Capture the cell that displays the provided text and extract its (X, Y) central coordinate. 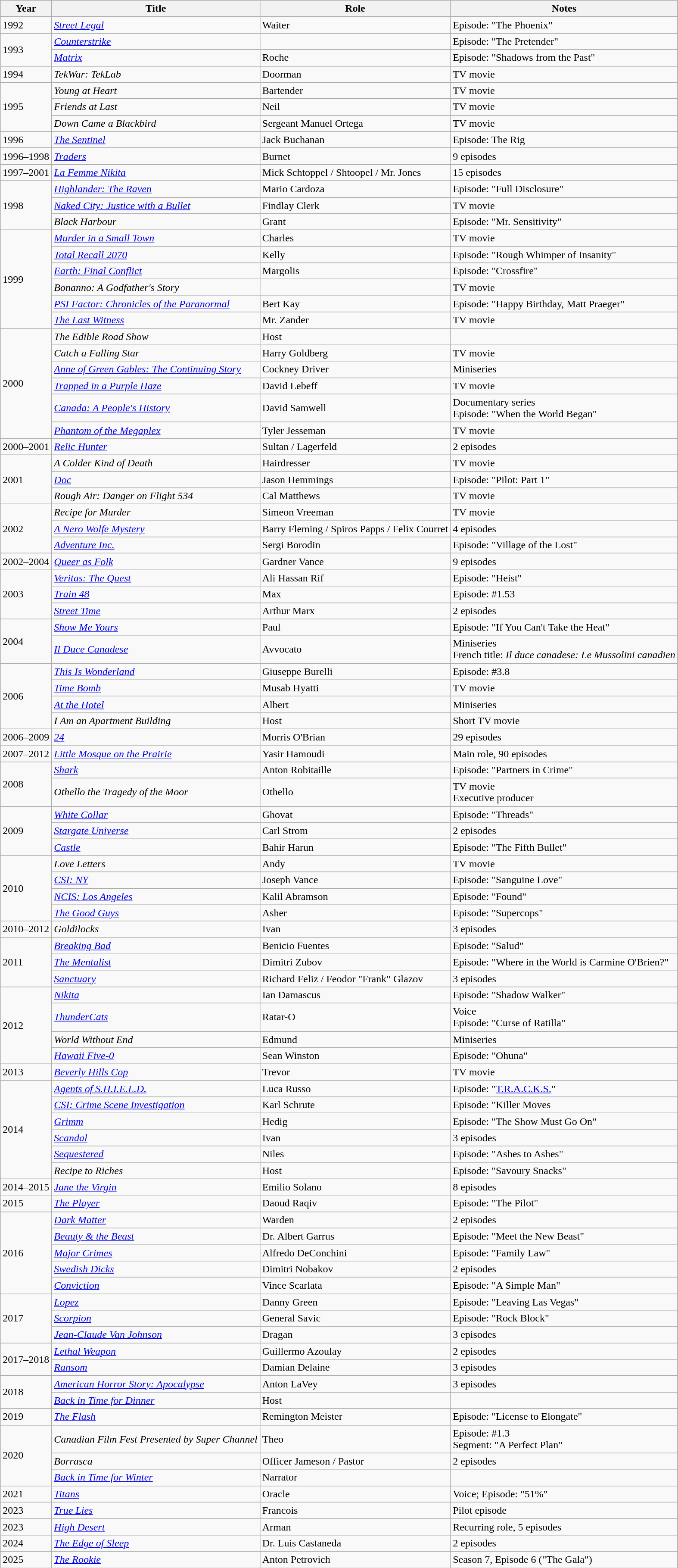
Hairdresser (355, 463)
Bonanno: A Godfather's Story (156, 287)
Stargate Universe (156, 831)
Traders (156, 156)
Episode: "Family Law" (564, 1253)
David Lebeff (355, 386)
2015 (26, 1203)
2000–2001 (26, 447)
Ian Damascus (355, 995)
Mario Cardoza (355, 189)
Avvocato (355, 649)
Black Harbour (156, 222)
Episode: "Heist" (564, 578)
1995 (26, 107)
Episode: "Rock Block" (564, 1318)
Joseph Vance (355, 880)
Episode: "The Pretender" (564, 41)
Vince Scarlata (355, 1285)
29 episodes (564, 737)
Train 48 (156, 594)
Episode: "Partners in Crime" (564, 770)
Recurring role, 5 episodes (564, 1527)
2021 (26, 1494)
TV movie Executive producer (564, 792)
Episode: "Supercops" (564, 913)
Cal Matthews (355, 496)
Episode: "Pilot: Part 1" (564, 480)
La Femme Nikita (156, 172)
2018 (26, 1392)
Officer Jameson / Pastor (355, 1461)
Alfredo DeConchini (355, 1253)
Short TV movie (564, 721)
Swedish Dicks (156, 1269)
Episode: #1.3 Segment: "A Perfect Plan" (564, 1439)
The Player (156, 1203)
1992 (26, 25)
Shark (156, 770)
2010 (26, 888)
Catch a Falling Star (156, 353)
Dragan (355, 1335)
2024 (26, 1543)
The Flash (156, 1417)
Albert (355, 704)
Simeon Vreeman (355, 512)
Sean Winston (355, 1056)
Season 7, Episode 6 ("The Gala") (564, 1559)
Episode: "The Fifth Bullet" (564, 847)
Kelly (355, 255)
Episode: #1.53 (564, 594)
White Collar (156, 815)
American Horror Story: Apocalypse (156, 1384)
Episode: "License to Elongate" (564, 1417)
Daoud Raqiv (355, 1203)
Relic Hunter (156, 447)
Lopez (156, 1302)
Episode: "The Show Must Go On" (564, 1121)
Bahir Harun (355, 847)
Episode: "Happy Birthday, Matt Praeger" (564, 304)
CSI: Crime Scene Investigation (156, 1105)
Role (355, 9)
Agents of S.H.I.E.L.D. (156, 1089)
This Is Wonderland (156, 672)
Benicio Fuentes (355, 946)
Jane the Virgin (156, 1187)
CSI: NY (156, 880)
Tyler Jesseman (355, 430)
Episode: "Village of the Lost" (564, 545)
1993 (26, 50)
Dimitri Nobakov (355, 1269)
Hawaii Five-0 (156, 1056)
Episode: "Killer Moves (564, 1105)
Richard Feliz / Feodor "Frank" Glazov (355, 978)
Back in Time for Winter (156, 1477)
15 episodes (564, 172)
2014–2015 (26, 1187)
Bert Kay (355, 304)
2000 (26, 384)
Recipe for Murder (156, 512)
2025 (26, 1559)
Sergeant Manuel Ortega (355, 123)
The Edge of Sleep (156, 1543)
Margolis (355, 271)
The Last Witness (156, 320)
Beauty & the Beast (156, 1236)
Bartender (355, 91)
Counterstrike (156, 41)
Othello the Tragedy of the Moor (156, 792)
1997–2001 (26, 172)
Matrix (156, 58)
1998 (26, 205)
Young at Heart (156, 91)
Morris O'Brian (355, 737)
2010–2012 (26, 929)
Episode: "Rough Whimper of Insanity" (564, 255)
Trevor (355, 1072)
Episode: "Salud" (564, 946)
Ali Hassan Rif (355, 578)
Sanctuary (156, 978)
Episode: The Rig (564, 140)
Luca Russo (355, 1089)
PSI Factor: Chronicles of the Paranormal (156, 304)
Highlander: The Raven (156, 189)
24 (156, 737)
Goldilocks (156, 929)
Episode: "Where in the World is Carmine O'Brien?" (564, 962)
Main role, 90 episodes (564, 754)
Adventure Inc. (156, 545)
Naked City: Justice with a Bullet (156, 206)
Trapped in a Purple Haze (156, 386)
General Savic (355, 1318)
2006 (26, 696)
1996–1998 (26, 156)
Findlay Clerk (355, 206)
Sultan / Lagerfeld (355, 447)
Lethal Weapon (156, 1351)
Burnet (355, 156)
Emilio Solano (355, 1187)
Roche (355, 58)
Max (355, 594)
Othello (355, 792)
I Am an Apartment Building (156, 721)
Episode: "Meet the New Beast" (564, 1236)
Episode: #3.8 (564, 672)
Murder in a Small Town (156, 238)
Anton LaVey (355, 1384)
Episode: "Threads" (564, 815)
TekWar: TekLab (156, 74)
Jason Hemmings (355, 480)
The Good Guys (156, 913)
2008 (26, 784)
A Nero Wolfe Mystery (156, 529)
2003 (26, 594)
High Desert (156, 1527)
Miniseries French title: Il duce canadese: Le Mussolini canadien (564, 649)
Anton Robitaille (355, 770)
Musab Hyatti (355, 688)
Sergi Borodin (355, 545)
Jack Buchanan (355, 140)
Jean-Claude Van Johnson (156, 1335)
Oracle (355, 1494)
Mick Schtoppel / Shtoopel / Mr. Jones (355, 172)
Documentary series Episode: "When the World Began" (564, 408)
Episode: "Savoury Snacks" (564, 1171)
Love Letters (156, 864)
The Edible Road Show (156, 337)
2017 (26, 1318)
Ransom (156, 1368)
Street Time (156, 611)
Waiter (355, 25)
Ratar-O (355, 1017)
Voice; Episode: "51%" (564, 1494)
Danny Green (355, 1302)
Dimitri Zubov (355, 962)
Gardner Vance (355, 562)
ThunderCats (156, 1017)
2006–2009 (26, 737)
2012 (26, 1025)
Grimm (156, 1121)
Niles (355, 1154)
Episode: "Full Disclosure" (564, 189)
Down Came a Blackbird (156, 123)
2014 (26, 1130)
Barry Fleming / Spiros Papps / Felix Courret (355, 529)
A Colder Kind of Death (156, 463)
Il Duce Canadese (156, 649)
2013 (26, 1072)
Carl Strom (355, 831)
Arthur Marx (355, 611)
Canadian Film Fest Presented by Super Channel (156, 1439)
2002 (26, 529)
Castle (156, 847)
Friends at Last (156, 107)
Episode: "A Simple Man" (564, 1285)
Doc (156, 480)
True Lies (156, 1510)
Karl Schrute (355, 1105)
Remington Meister (355, 1417)
Francois (355, 1510)
Episode: "Ashes to Ashes" (564, 1154)
Doorman (355, 74)
2019 (26, 1417)
1996 (26, 140)
Hedig (355, 1121)
Episode: "Mr. Sensitivity" (564, 222)
Episode: "Sanguine Love" (564, 880)
1994 (26, 74)
Anne of Green Gables: The Continuing Story (156, 369)
Episode: "Found" (564, 896)
Canada: A People's History (156, 408)
Nikita (156, 995)
Charles (355, 238)
Year (26, 9)
Andy (355, 864)
Dr. Luis Castaneda (355, 1543)
Recipe to Riches (156, 1171)
Anton Petrovich (355, 1559)
Episode: "Shadows from the Past" (564, 58)
Theo (355, 1439)
Warden (355, 1220)
8 episodes (564, 1187)
Veritas: The Quest (156, 578)
Episode: "The Pilot" (564, 1203)
Little Mosque on the Prairie (156, 754)
The Mentalist (156, 962)
Scandal (156, 1138)
Guillermo Azoulay (355, 1351)
Harry Goldberg (355, 353)
NCIS: Los Angeles (156, 896)
Episode: "Ohuna" (564, 1056)
Titans (156, 1494)
Scorpion (156, 1318)
Episode: "Leaving Las Vegas" (564, 1302)
Grant (355, 222)
Time Bomb (156, 688)
1999 (26, 279)
Earth: Final Conflict (156, 271)
Borrasca (156, 1461)
Episode: "T.R.A.C.K.S." (564, 1089)
Rough Air: Danger on Flight 534 (156, 496)
Voice Episode: "Curse of Ratilla" (564, 1017)
The Sentinel (156, 140)
Beverly Hills Cop (156, 1072)
2001 (26, 479)
Show Me Yours (156, 627)
2007–2012 (26, 754)
Street Legal (156, 25)
Episode: "If You Can't Take the Heat" (564, 627)
Back in Time for Dinner (156, 1400)
World Without End (156, 1039)
2002–2004 (26, 562)
Neil (355, 107)
Conviction (156, 1285)
Dr. Albert Garrus (355, 1236)
Queer as Folk (156, 562)
Giuseppe Burelli (355, 672)
Episode: "The Phoenix" (564, 25)
2009 (26, 831)
Sequestered (156, 1154)
Ghovat (355, 815)
2004 (26, 641)
Yasir Hamoudi (355, 754)
Damian Delaine (355, 1368)
Title (156, 9)
Narrator (355, 1477)
The Rookie (156, 1559)
Notes (564, 9)
Breaking Bad (156, 946)
2017–2018 (26, 1359)
Asher (355, 913)
Cockney Driver (355, 369)
Mr. Zander (355, 320)
David Samwell (355, 408)
Dark Matter (156, 1220)
Pilot episode (564, 1510)
Phantom of the Megaplex (156, 430)
At the Hotel (156, 704)
Paul (355, 627)
Episode: "Crossfire" (564, 271)
Kalil Abramson (355, 896)
4 episodes (564, 529)
2011 (26, 962)
Total Recall 2070 (156, 255)
Episode: "Shadow Walker" (564, 995)
2016 (26, 1253)
Arman (355, 1527)
Edmund (355, 1039)
2020 (26, 1455)
Major Crimes (156, 1253)
